Locate the cell with the specified text and output its (X, Y) center coordinate. 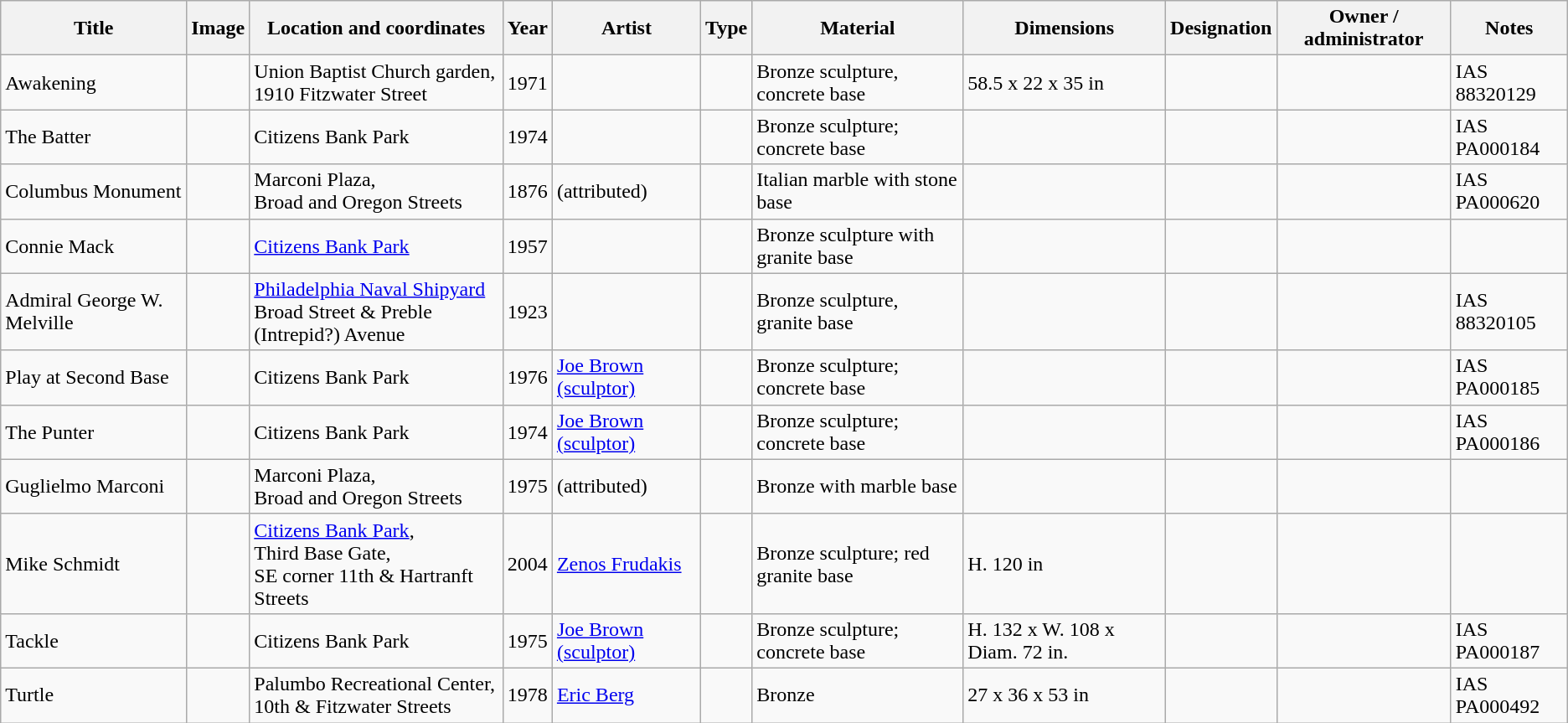
Columbus Monument (94, 191)
IAS PA000185 (1509, 377)
Type (725, 28)
Italian marble with stone base (858, 191)
Eric Berg (627, 695)
Bronze sculpture; red granite base (858, 563)
2004 (528, 563)
IAS PA000184 (1509, 137)
The Punter (94, 432)
Palumbo Recreational Center,10th & Fitzwater Streets (377, 695)
Dimensions (1065, 28)
Notes (1509, 28)
H. 120 in (1065, 563)
Bronze sculpture, granite base (858, 312)
Material (858, 28)
IAS 88320105 (1509, 312)
Play at Second Base (94, 377)
Tackle (94, 640)
Bronze (858, 695)
Designation (1221, 28)
1971 (528, 82)
58.5 x 22 x 35 in (1065, 82)
Title (94, 28)
27 x 36 x 53 in (1065, 695)
1976 (528, 377)
Year (528, 28)
H. 132 x W. 108 x Diam. 72 in. (1065, 640)
IAS 88320129 (1509, 82)
IAS PA000186 (1509, 432)
Mike Schmidt (94, 563)
1957 (528, 246)
Awakening (94, 82)
IAS PA000187 (1509, 640)
Turtle (94, 695)
1923 (528, 312)
Image (218, 28)
IAS PA000492 (1509, 695)
1978 (528, 695)
The Batter (94, 137)
Union Baptist Church garden,1910 Fitzwater Street (377, 82)
1876 (528, 191)
Admiral George W. Melville (94, 312)
Bronze sculpture, concrete base (858, 82)
Location and coordinates (377, 28)
Guglielmo Marconi (94, 486)
Bronze sculpture with granite base (858, 246)
Zenos Frudakis (627, 563)
Artist (627, 28)
IAS PA000620 (1509, 191)
Philadelphia Naval ShipyardBroad Street & Preble (Intrepid?) Avenue (377, 312)
Connie Mack (94, 246)
Citizens Bank Park,Third Base Gate,SE corner 11th & Hartranft Streets (377, 563)
Bronze with marble base (858, 486)
Owner / administrator (1364, 28)
